Pinpoint the cell where the given text exists, returning its (x, y) midpoint coordinate. 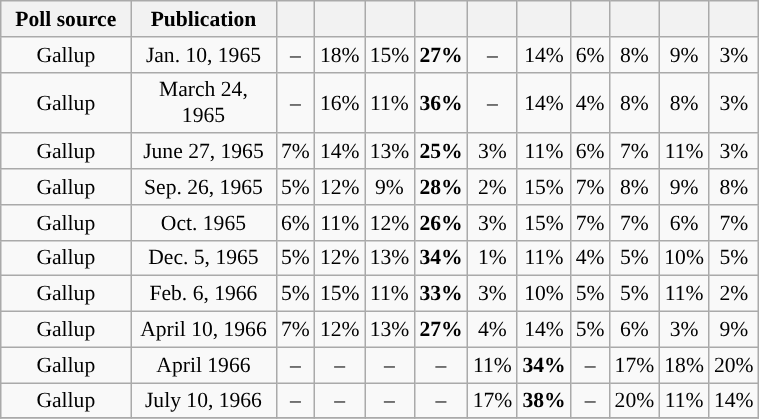
Sep. 26, 1965 (204, 187)
26% (440, 223)
38% (544, 401)
Publication (204, 19)
1% (493, 258)
Poll source (66, 19)
Feb. 6, 1966 (204, 294)
June 27, 1965 (204, 152)
April 10, 1966 (204, 330)
28% (440, 187)
July 10, 1966 (204, 401)
25% (440, 152)
March 24, 1965 (204, 102)
Jan. 10, 1965 (204, 55)
33% (440, 294)
16% (340, 102)
Dec. 5, 1965 (204, 258)
Oct. 1965 (204, 223)
April 1966 (204, 365)
36% (440, 102)
